Return (X, Y) of the center of cell containing provided text 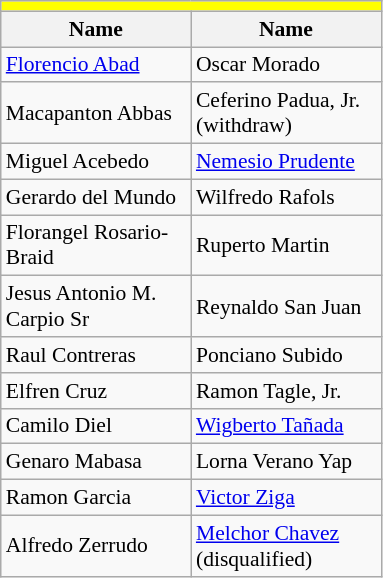
Florencio Abad (96, 65)
Ceferino Padua, Jr. (withdraw) (286, 114)
Oscar Morado (286, 65)
Ruperto Martin (286, 246)
Elfren Cruz (96, 391)
Melchor Chavez (disqualified) (286, 546)
Macapanton Abbas (96, 114)
Florangel Rosario-Braid (96, 246)
Ramon Tagle, Jr. (286, 391)
Nemesio Prudente (286, 162)
Ramon Garcia (96, 498)
Miguel Acebedo (96, 162)
Genaro Mabasa (96, 462)
Ponciano Subido (286, 355)
Gerardo del Mundo (96, 197)
Camilo Diel (96, 426)
Reynaldo San Juan (286, 306)
Raul Contreras (96, 355)
Jesus Antonio M. Carpio Sr (96, 306)
Victor Ziga (286, 498)
Wilfredo Rafols (286, 197)
Alfredo Zerrudo (96, 546)
Wigberto Tañada (286, 426)
Lorna Verano Yap (286, 462)
